Return the [x, y] coordinate for the center point of the cell that contains the specified text.  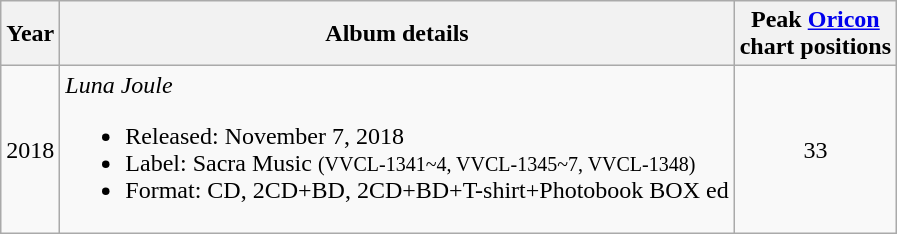
Album details [397, 34]
33 [815, 150]
Year [30, 34]
Peak Oricon chart positions [815, 34]
2018 [30, 150]
Luna JouleReleased: November 7, 2018Label: Sacra Music (VVCL-1341~4, VVCL-1345~7, VVCL-1348)Format: CD, 2CD+BD, 2CD+BD+T-shirt+Photobook BOX ed [397, 150]
